Provide the (X, Y) coordinate of the cell's center where the given text is located.  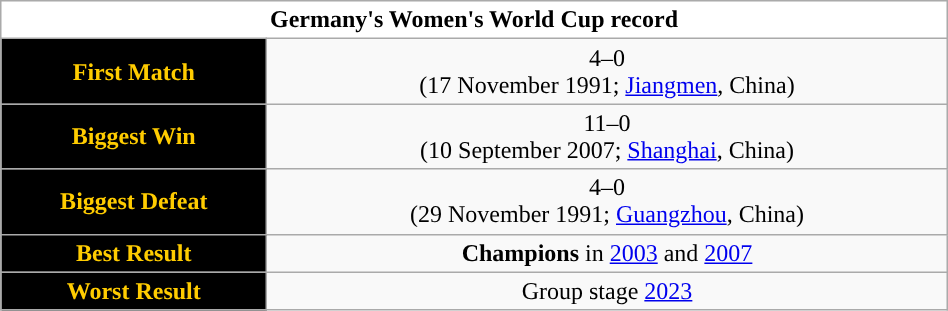
Biggest Defeat (134, 202)
Champions in 2003 and 2007 (607, 253)
First Match (134, 72)
Worst Result (134, 291)
Germany's Women's World Cup record (474, 20)
4–0 (29 November 1991; Guangzhou, China) (607, 202)
4–0 (17 November 1991; Jiangmen, China) (607, 72)
11–0 (10 September 2007; Shanghai, China) (607, 136)
Group stage 2023 (607, 291)
Biggest Win (134, 136)
Best Result (134, 253)
